Find where the given text appears and provide that cell's center as [x, y] coordinate. 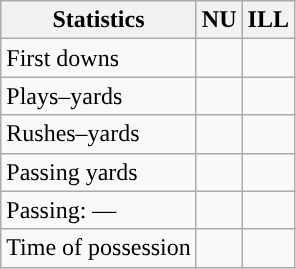
NU [219, 20]
Passing yards [99, 172]
Plays–yards [99, 96]
Statistics [99, 20]
Passing: –– [99, 210]
Time of possession [99, 248]
ILL [268, 20]
Rushes–yards [99, 134]
First downs [99, 58]
